Locate the cell with the specified text and output its (x, y) center coordinate. 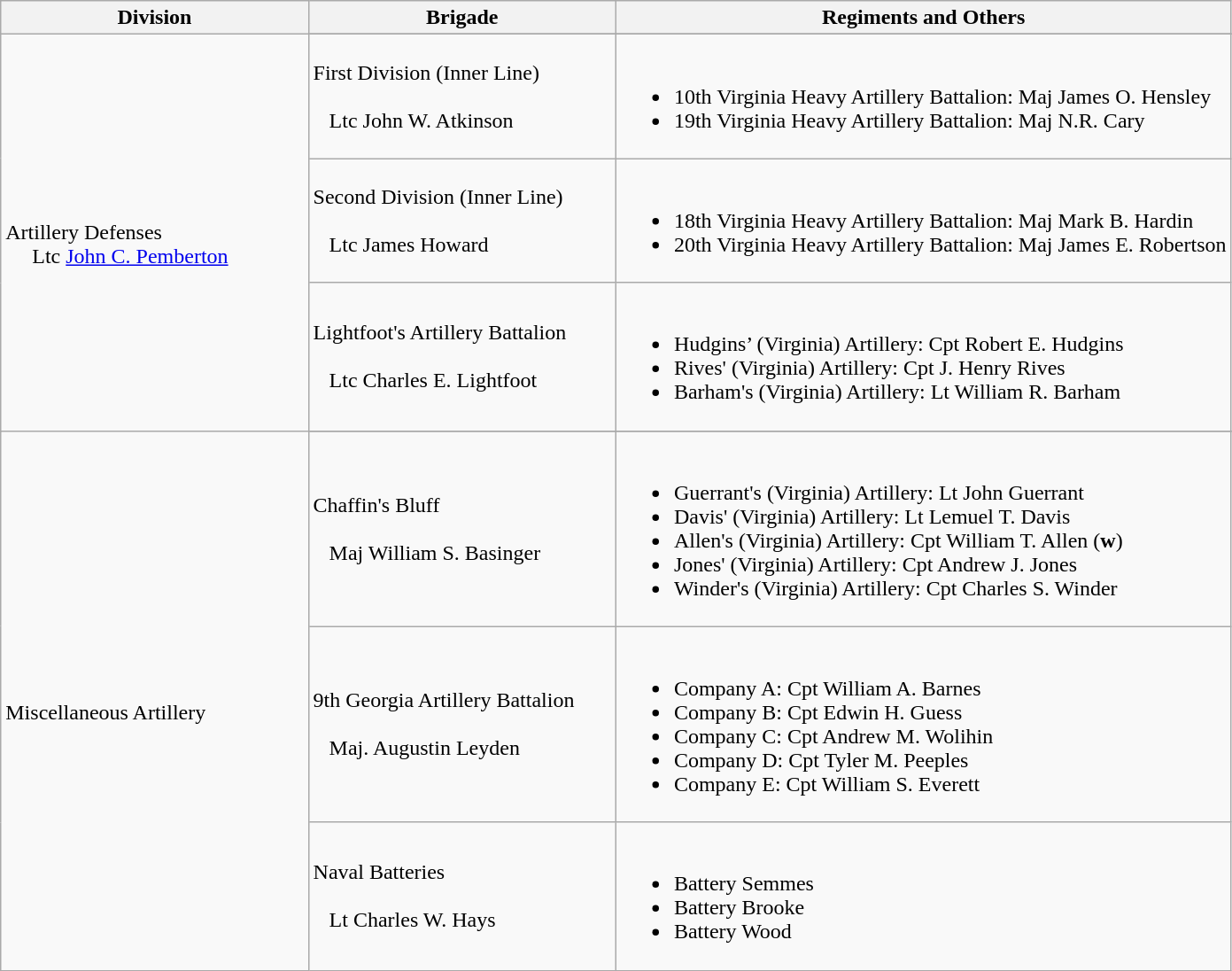
10th Virginia Heavy Artillery Battalion: Maj James O. Hensley19th Virginia Heavy Artillery Battalion: Maj N.R. Cary (923, 97)
Miscellaneous Artillery (154, 700)
Chaffin's Bluff Maj William S. Basinger (462, 528)
Division (154, 18)
Regiments and Others (923, 18)
18th Virginia Heavy Artillery Battalion: Maj Mark B. Hardin20th Virginia Heavy Artillery Battalion: Maj James E. Robertson (923, 221)
First Division (Inner Line) Ltc John W. Atkinson (462, 97)
Battery SemmesBattery BrookeBattery Wood (923, 897)
Second Division (Inner Line) Ltc James Howard (462, 221)
Naval Batteries Lt Charles W. Hays (462, 897)
Lightfoot's Artillery Battalion Ltc Charles E. Lightfoot (462, 356)
Brigade (462, 18)
9th Georgia Artillery Battalion Maj. Augustin Leyden (462, 725)
Artillery Defenses Ltc John C. Pemberton (154, 232)
